Pinpoint the cell where the given text exists, returning its [X, Y] midpoint coordinate. 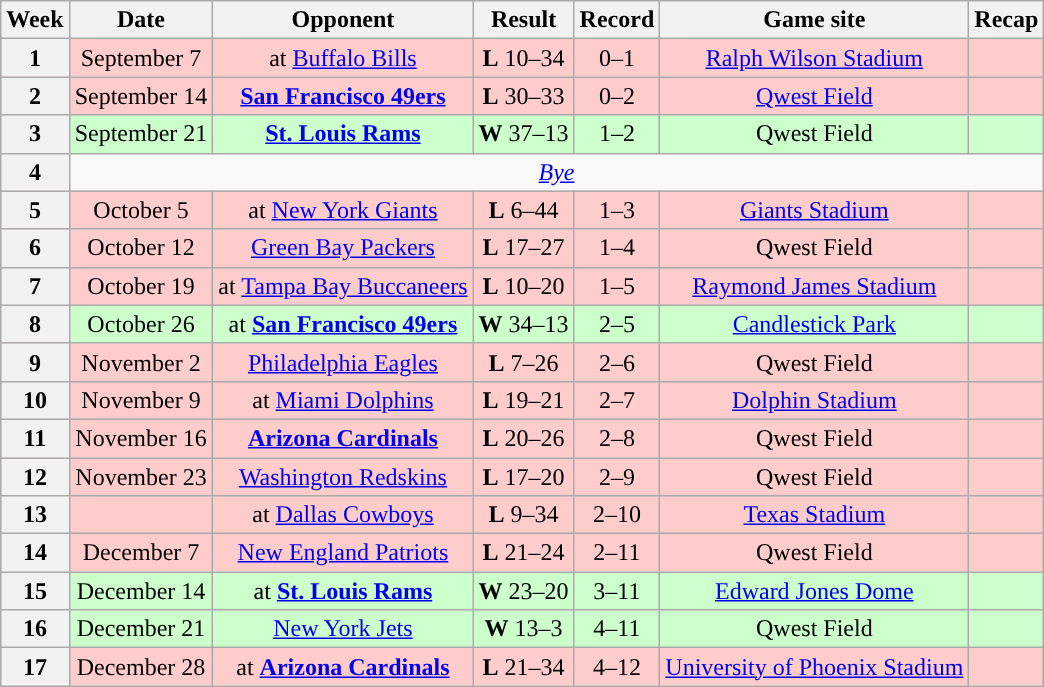
L 10–34 [524, 58]
W 23–20 [524, 591]
University of Phoenix Stadium [814, 667]
Ralph Wilson Stadium [814, 58]
December 28 [141, 667]
L 21–34 [524, 667]
6 [35, 248]
Date [141, 20]
W 13–3 [524, 629]
2–8 [617, 438]
13 [35, 515]
2–11 [617, 553]
October 12 [141, 248]
W 37–13 [524, 134]
16 [35, 629]
L 6–44 [524, 210]
L 17–27 [524, 248]
7 [35, 286]
September 14 [141, 96]
New York Jets [343, 629]
L 21–24 [524, 553]
17 [35, 667]
November 2 [141, 362]
1–5 [617, 286]
Philadelphia Eagles [343, 362]
October 5 [141, 210]
2–9 [617, 477]
3 [35, 134]
L 19–21 [524, 400]
December 14 [141, 591]
at Arizona Cardinals [343, 667]
4–11 [617, 629]
at Miami Dolphins [343, 400]
November 16 [141, 438]
14 [35, 553]
October 19 [141, 286]
October 26 [141, 324]
Recap [1006, 20]
at Tampa Bay Buccaneers [343, 286]
at Buffalo Bills [343, 58]
2–10 [617, 515]
2–5 [617, 324]
Dolphin Stadium [814, 400]
at San Francisco 49ers [343, 324]
Record [617, 20]
at New York Giants [343, 210]
L 30–33 [524, 96]
September 7 [141, 58]
3–11 [617, 591]
12 [35, 477]
Week [35, 20]
9 [35, 362]
December 21 [141, 629]
L 20–26 [524, 438]
St. Louis Rams [343, 134]
W 34–13 [524, 324]
November 23 [141, 477]
Result [524, 20]
Texas Stadium [814, 515]
Bye [556, 172]
10 [35, 400]
Opponent [343, 20]
Edward Jones Dome [814, 591]
8 [35, 324]
Green Bay Packers [343, 248]
San Francisco 49ers [343, 96]
L 7–26 [524, 362]
Washington Redskins [343, 477]
New England Patriots [343, 553]
at Dallas Cowboys [343, 515]
Giants Stadium [814, 210]
2–7 [617, 400]
15 [35, 591]
September 21 [141, 134]
L 10–20 [524, 286]
2–6 [617, 362]
4–12 [617, 667]
at St. Louis Rams [343, 591]
Game site [814, 20]
Candlestick Park [814, 324]
4 [35, 172]
December 7 [141, 553]
1–2 [617, 134]
1–3 [617, 210]
0–2 [617, 96]
Raymond James Stadium [814, 286]
2 [35, 96]
L 17–20 [524, 477]
November 9 [141, 400]
11 [35, 438]
L 9–34 [524, 515]
1 [35, 58]
Arizona Cardinals [343, 438]
5 [35, 210]
1–4 [617, 248]
0–1 [617, 58]
